Return the [X, Y] coordinate for the center point of the cell that contains the specified text.  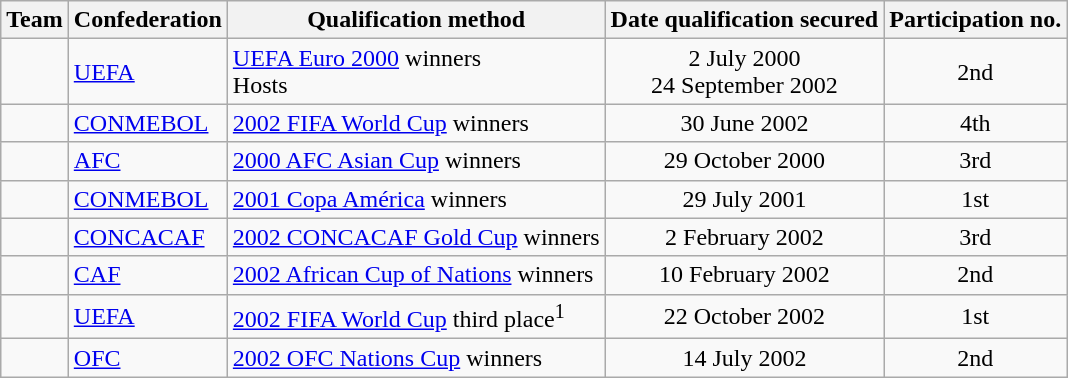
2002 OFC Nations Cup winners [416, 358]
22 October 2002 [744, 316]
Confederation [148, 20]
Participation no. [976, 20]
UEFA Euro 2000 winnersHosts [416, 72]
AFC [148, 161]
CONCACAF [148, 237]
2002 FIFA World Cup third place1 [416, 316]
30 June 2002 [744, 123]
2002 CONCACAF Gold Cup winners [416, 237]
CAF [148, 275]
2000 AFC Asian Cup winners [416, 161]
2 July 200024 September 2002 [744, 72]
29 October 2000 [744, 161]
2 February 2002 [744, 237]
Qualification method [416, 20]
2001 Copa América winners [416, 199]
Date qualification secured [744, 20]
Team [35, 20]
2002 African Cup of Nations winners [416, 275]
OFC [148, 358]
2002 FIFA World Cup winners [416, 123]
4th [976, 123]
10 February 2002 [744, 275]
14 July 2002 [744, 358]
29 July 2001 [744, 199]
